Capture the cell that displays the provided text and extract its (X, Y) central coordinate. 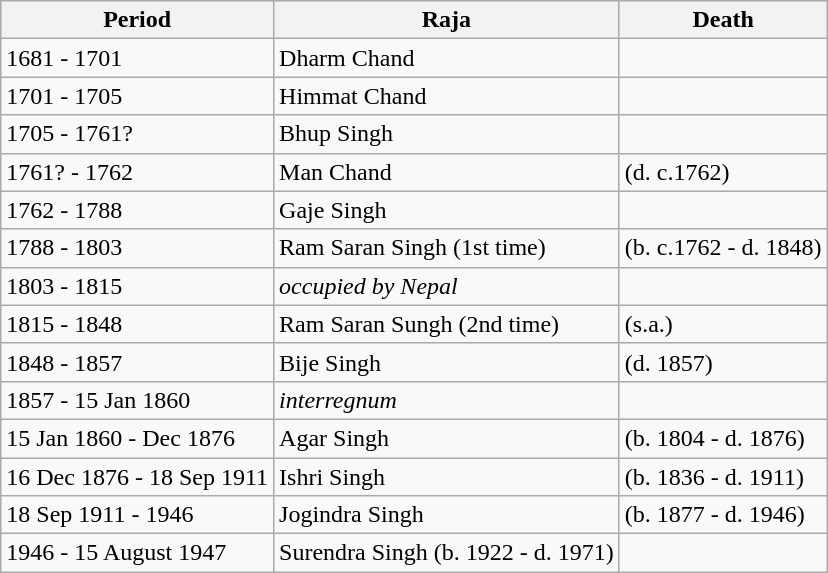
Ishri Singh (447, 477)
18 Sep 1911 - 1946 (138, 515)
Raja (447, 20)
Surendra Singh (b. 1922 - d. 1971) (447, 553)
Himmat Chand (447, 96)
1762 - 1788 (138, 210)
Death (723, 20)
16 Dec 1876 - 18 Sep 1911 (138, 477)
1848 - 1857 (138, 362)
Dharm Chand (447, 58)
1803 - 1815 (138, 286)
Gaje Singh (447, 210)
(b. 1836 - d. 1911) (723, 477)
Period (138, 20)
(d. c.1762) (723, 172)
1815 - 1848 (138, 324)
Bije Singh (447, 362)
Agar Singh (447, 438)
1857 - 15 Jan 1860 (138, 400)
1761? - 1762 (138, 172)
interregnum (447, 400)
(b. 1804 - d. 1876) (723, 438)
Ram Saran Sungh (2nd time) (447, 324)
1681 - 1701 (138, 58)
(s.a.) (723, 324)
1701 - 1705 (138, 96)
Ram Saran Singh (1st time) (447, 248)
1705 - 1761? (138, 134)
occupied by Nepal (447, 286)
(b. 1877 - d. 1946) (723, 515)
Man Chand (447, 172)
Jogindra Singh (447, 515)
Bhup Singh (447, 134)
1788 - 1803 (138, 248)
(d. 1857) (723, 362)
15 Jan 1860 - Dec 1876 (138, 438)
1946 - 15 August 1947 (138, 553)
(b. c.1762 - d. 1848) (723, 248)
